For the text-containing cell, return its midpoint in (x, y) coordinate format. 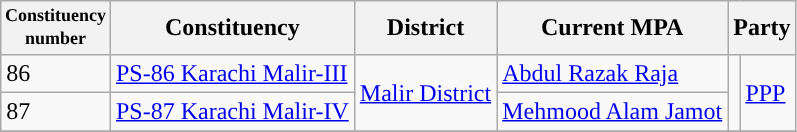
Current MPA (612, 28)
86 (56, 73)
PS-87 Karachi Malir-IV (232, 111)
Mehmood Alam Jamot (612, 111)
Abdul Razak Raja (612, 73)
District (425, 28)
PS-86 Karachi Malir-III (232, 73)
Malir District (425, 92)
Constituency (232, 28)
PPP (768, 92)
Constituency number (56, 28)
87 (56, 111)
Party (762, 28)
